Output the (x, y) coordinate of the center of the cell containing the given text.  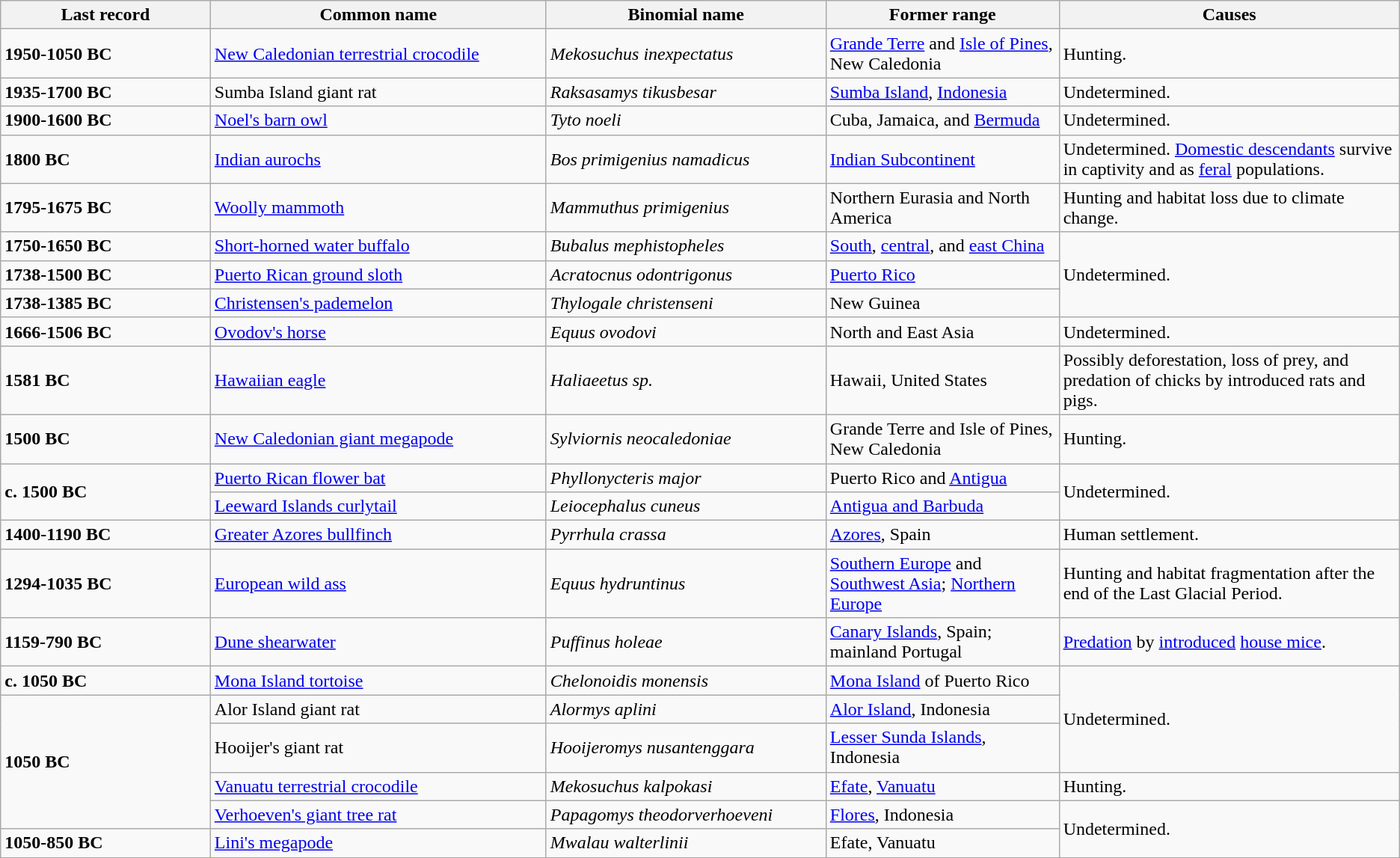
1581 BC (106, 380)
North and East Asia (942, 331)
European wild ass (378, 583)
Sumba Island, Indonesia (942, 92)
Leeward Islands curlytail (378, 506)
Flores, Indonesia (942, 815)
Hunting and habitat fragmentation after the end of the Last Glacial Period. (1229, 583)
1050 BC (106, 762)
Alor Island, Indonesia (942, 709)
Mona Island tortoise (378, 681)
1294-1035 BC (106, 583)
Hawaii, United States (942, 380)
c. 1500 BC (106, 492)
1738-1500 BC (106, 275)
Puerto Rico and Antigua (942, 478)
Ovodov's horse (378, 331)
Common name (378, 15)
Greater Azores bullfinch (378, 535)
Alormys aplini (686, 709)
Mammuthus primigenius (686, 208)
Predation by introduced house mice. (1229, 642)
Hunting and habitat loss due to climate change. (1229, 208)
Equus ovodovi (686, 331)
Puerto Rican ground sloth (378, 275)
New Guinea (942, 303)
Southern Europe and Southwest Asia; Northern Europe (942, 583)
Hooijeromys nusantenggara (686, 748)
Causes (1229, 15)
Haliaeetus sp. (686, 380)
Human settlement. (1229, 535)
Bos primigenius namadicus (686, 159)
Noel's barn owl (378, 120)
1050-850 BC (106, 843)
Papagomys theodorverhoeveni (686, 815)
1750-1650 BC (106, 246)
c. 1050 BC (106, 681)
Bubalus mephistopheles (686, 246)
Mona Island of Puerto Rico (942, 681)
1800 BC (106, 159)
Pyrrhula crassa (686, 535)
Northern Eurasia and North America (942, 208)
Undetermined. Domestic descendants survive in captivity and as feral populations. (1229, 159)
Lesser Sunda Islands, Indonesia (942, 748)
Azores, Spain (942, 535)
Acratocnus odontrigonus (686, 275)
Short-horned water buffalo (378, 246)
Leiocephalus cuneus (686, 506)
Phyllonycteris major (686, 478)
New Caledonian giant megapode (378, 438)
Verhoeven's giant tree rat (378, 815)
1159-790 BC (106, 642)
Hooijer's giant rat (378, 748)
New Caledonian terrestrial crocodile (378, 54)
Lini's megapode (378, 843)
1666-1506 BC (106, 331)
Puffinus holeae (686, 642)
1900-1600 BC (106, 120)
Possibly deforestation, loss of prey, and predation of chicks by introduced rats and pigs. (1229, 380)
Puerto Rico (942, 275)
Cuba, Jamaica, and Bermuda (942, 120)
1935-1700 BC (106, 92)
1500 BC (106, 438)
Antigua and Barbuda (942, 506)
Raksasamys tikusbesar (686, 92)
1738-1385 BC (106, 303)
Canary Islands, Spain;mainland Portugal (942, 642)
Alor Island giant rat (378, 709)
1950-1050 BC (106, 54)
Indian aurochs (378, 159)
Puerto Rican flower bat (378, 478)
Tyto noeli (686, 120)
Last record (106, 15)
1795-1675 BC (106, 208)
Former range (942, 15)
Hawaiian eagle (378, 380)
Binomial name (686, 15)
Chelonoidis monensis (686, 681)
Sumba Island giant rat (378, 92)
1400-1190 BC (106, 535)
Mekosuchus kalpokasi (686, 786)
Mekosuchus inexpectatus (686, 54)
Thylogale christenseni (686, 303)
Christensen's pademelon (378, 303)
Vanuatu terrestrial crocodile (378, 786)
South, central, and east China (942, 246)
Indian Subcontinent (942, 159)
Mwalau walterlinii (686, 843)
Woolly mammoth (378, 208)
Dune shearwater (378, 642)
Sylviornis neocaledoniae (686, 438)
Equus hydruntinus (686, 583)
